Provide the [x, y] coordinate of the cell's center where the given text is located.  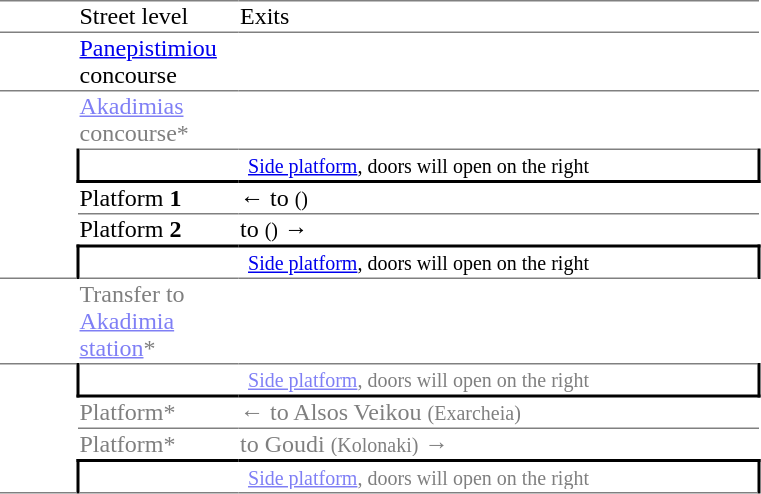
← to Alsos Veikou (Exarcheia) [498, 412]
Platform 1 [158, 198]
to Goudi (Kolonaki) → [498, 444]
Exits [498, 17]
Street level [158, 17]
to () → [498, 230]
Akadimias concourse* [158, 120]
Transfer to Akadimia station* [158, 321]
Platform 2 [158, 230]
← to () [498, 198]
Panepistimiou concourse [158, 61]
